Determine the [x, y] coordinate at the center of the cell enclosing the given text.  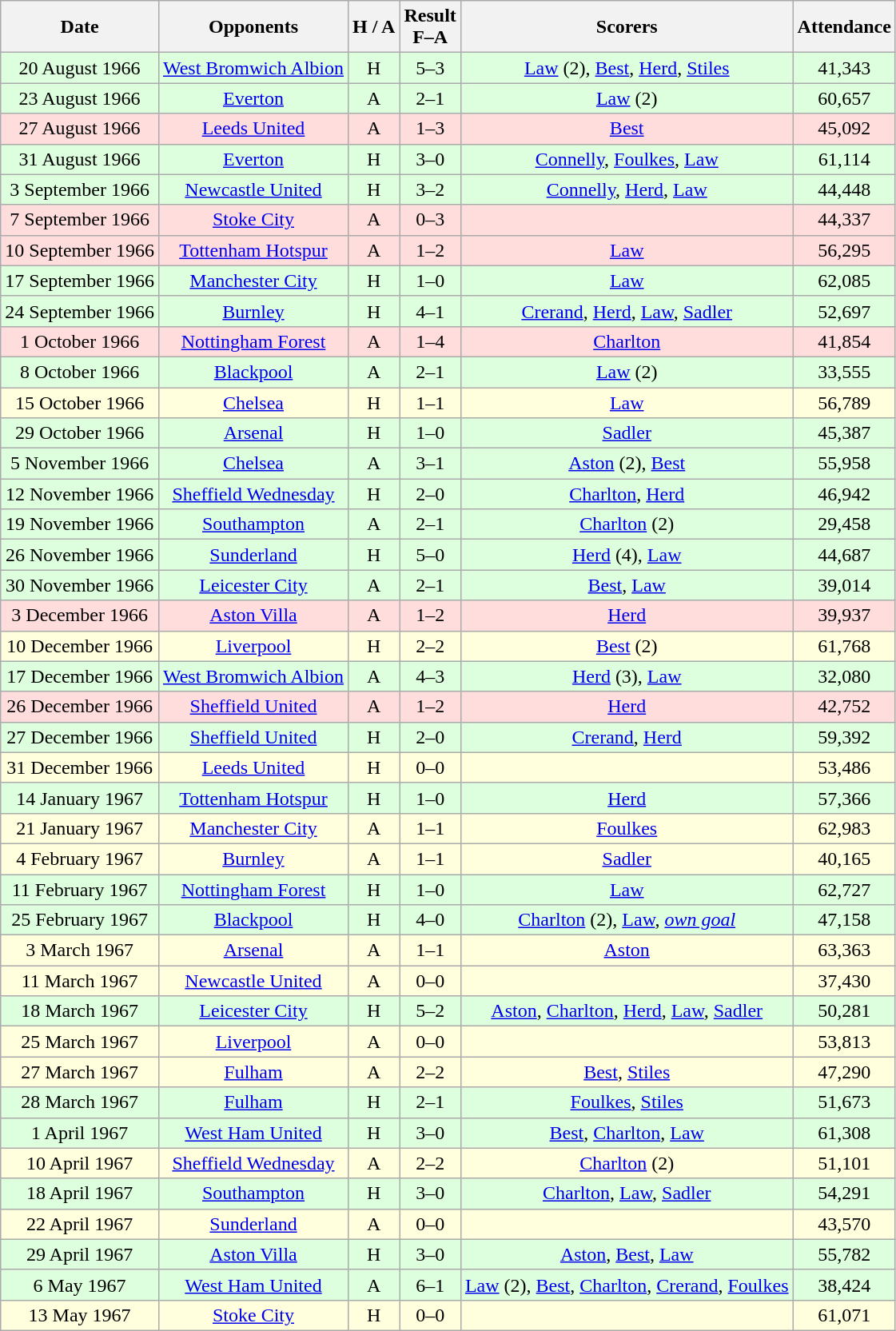
25 March 1967 [80, 1042]
Charlton, Law, Sadler [627, 1194]
Best [627, 129]
12 November 1966 [80, 494]
3–2 [430, 189]
43,570 [844, 1224]
44,448 [844, 189]
47,158 [844, 920]
44,337 [844, 220]
10 December 1966 [80, 646]
7 September 1966 [80, 220]
Opponents [253, 27]
15 October 1966 [80, 402]
Attendance [844, 27]
Law (2), Best, Herd, Stiles [627, 68]
42,752 [844, 707]
53,813 [844, 1042]
0–3 [430, 220]
39,014 [844, 585]
55,782 [844, 1254]
1 April 1967 [80, 1133]
29 October 1966 [80, 433]
Scorers [627, 27]
Best, Charlton, Law [627, 1133]
44,687 [844, 555]
19 November 1966 [80, 524]
62,983 [844, 828]
31 December 1966 [80, 767]
27 December 1966 [80, 737]
4–0 [430, 920]
30 November 1966 [80, 585]
1–4 [430, 341]
3 March 1967 [80, 950]
57,366 [844, 798]
26 November 1966 [80, 555]
25 February 1967 [80, 920]
3 September 1966 [80, 189]
5–3 [430, 68]
55,958 [844, 464]
40,165 [844, 859]
56,295 [844, 250]
5–2 [430, 1011]
45,387 [844, 433]
53,486 [844, 767]
46,942 [844, 494]
10 April 1967 [80, 1163]
20 August 1966 [80, 68]
5–0 [430, 555]
61,308 [844, 1133]
45,092 [844, 129]
13 May 1967 [80, 1315]
Connelly, Foulkes, Law [627, 159]
41,854 [844, 341]
29,458 [844, 524]
14 January 1967 [80, 798]
62,727 [844, 890]
21 January 1967 [80, 828]
H / A [374, 27]
4 February 1967 [80, 859]
Aston, Best, Law [627, 1254]
24 September 1966 [80, 311]
ResultF–A [430, 27]
Herd (4), Law [627, 555]
6–1 [430, 1285]
56,789 [844, 402]
Law (2), Best, Charlton, Crerand, Foulkes [627, 1285]
11 March 1967 [80, 981]
Date [80, 27]
Best, Stiles [627, 1072]
Aston [627, 950]
26 December 1966 [80, 707]
Crerand, Herd, Law, Sadler [627, 311]
33,555 [844, 372]
Charlton [627, 341]
22 April 1967 [80, 1224]
3 December 1966 [80, 616]
61,114 [844, 159]
27 March 1967 [80, 1072]
47,290 [844, 1072]
Best, Law [627, 585]
3–1 [430, 464]
5 November 1966 [80, 464]
31 August 1966 [80, 159]
62,085 [844, 281]
29 April 1967 [80, 1254]
32,080 [844, 676]
4–1 [430, 311]
17 December 1966 [80, 676]
52,697 [844, 311]
39,937 [844, 616]
63,363 [844, 950]
Aston (2), Best [627, 464]
38,424 [844, 1285]
60,657 [844, 98]
Charlton, Herd [627, 494]
51,673 [844, 1102]
11 February 1967 [80, 890]
Aston, Charlton, Herd, Law, Sadler [627, 1011]
Crerand, Herd [627, 737]
1 October 1966 [80, 341]
Foulkes [627, 828]
37,430 [844, 981]
50,281 [844, 1011]
18 April 1967 [80, 1194]
1–3 [430, 129]
28 March 1967 [80, 1102]
8 October 1966 [80, 372]
4–3 [430, 676]
27 August 1966 [80, 129]
61,071 [844, 1315]
Charlton (2), Law, own goal [627, 920]
61,768 [844, 646]
Best (2) [627, 646]
Foulkes, Stiles [627, 1102]
41,343 [844, 68]
17 September 1966 [80, 281]
23 August 1966 [80, 98]
54,291 [844, 1194]
18 March 1967 [80, 1011]
59,392 [844, 737]
Herd (3), Law [627, 676]
6 May 1967 [80, 1285]
51,101 [844, 1163]
Connelly, Herd, Law [627, 189]
10 September 1966 [80, 250]
